Identify which cell holds the provided text, then report its (x, y) central coordinate. 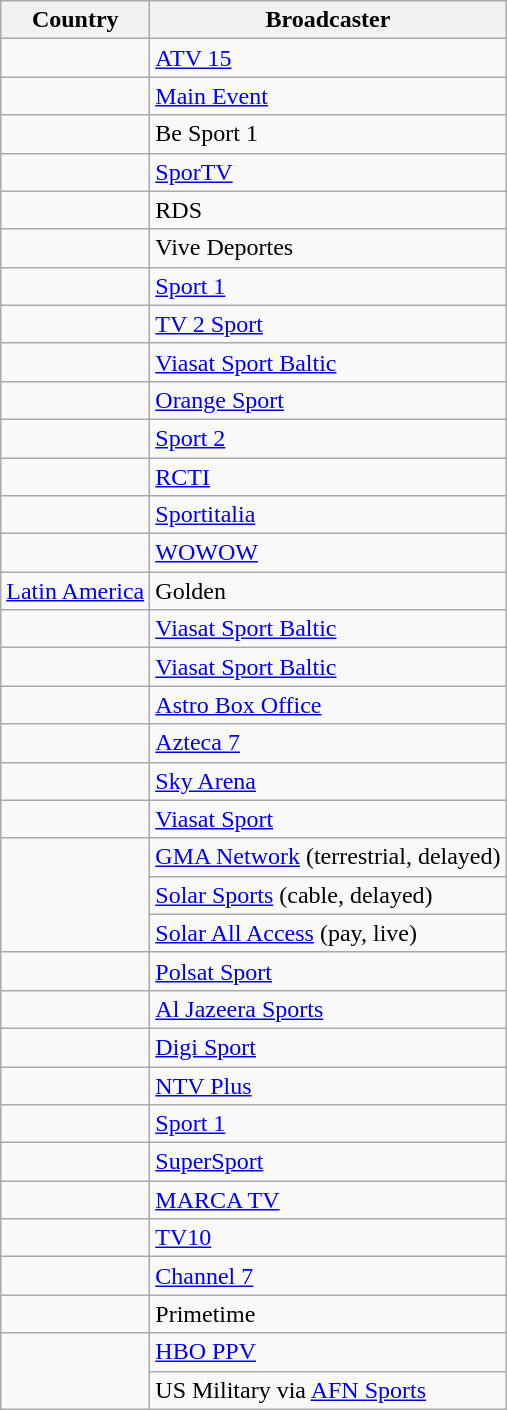
Astro Box Office (328, 705)
Sky Arena (328, 781)
Solar All Access (pay, live) (328, 933)
Golden (328, 591)
Be Sport 1 (328, 134)
US Military via AFN Sports (328, 1390)
Channel 7 (328, 1276)
GMA Network (terrestrial, delayed) (328, 857)
HBO PPV (328, 1352)
Vive Deportes (328, 248)
Primetime (328, 1314)
Digi Sport (328, 1047)
Latin America (76, 591)
Polsat Sport (328, 971)
Viasat Sport (328, 819)
Sportitalia (328, 515)
SuperSport (328, 1162)
Azteca 7 (328, 743)
Al Jazeera Sports (328, 1009)
RDS (328, 210)
MARCA TV (328, 1200)
Solar Sports (cable, delayed) (328, 895)
TV10 (328, 1238)
Broadcaster (328, 20)
NTV Plus (328, 1085)
Main Event (328, 96)
WOWOW (328, 553)
RCTI (328, 477)
Orange Sport (328, 400)
SporTV (328, 172)
Country (76, 20)
Sport 2 (328, 438)
TV 2 Sport (328, 324)
ATV 15 (328, 58)
